Output the (x, y) coordinate of the center of the cell containing the given text.  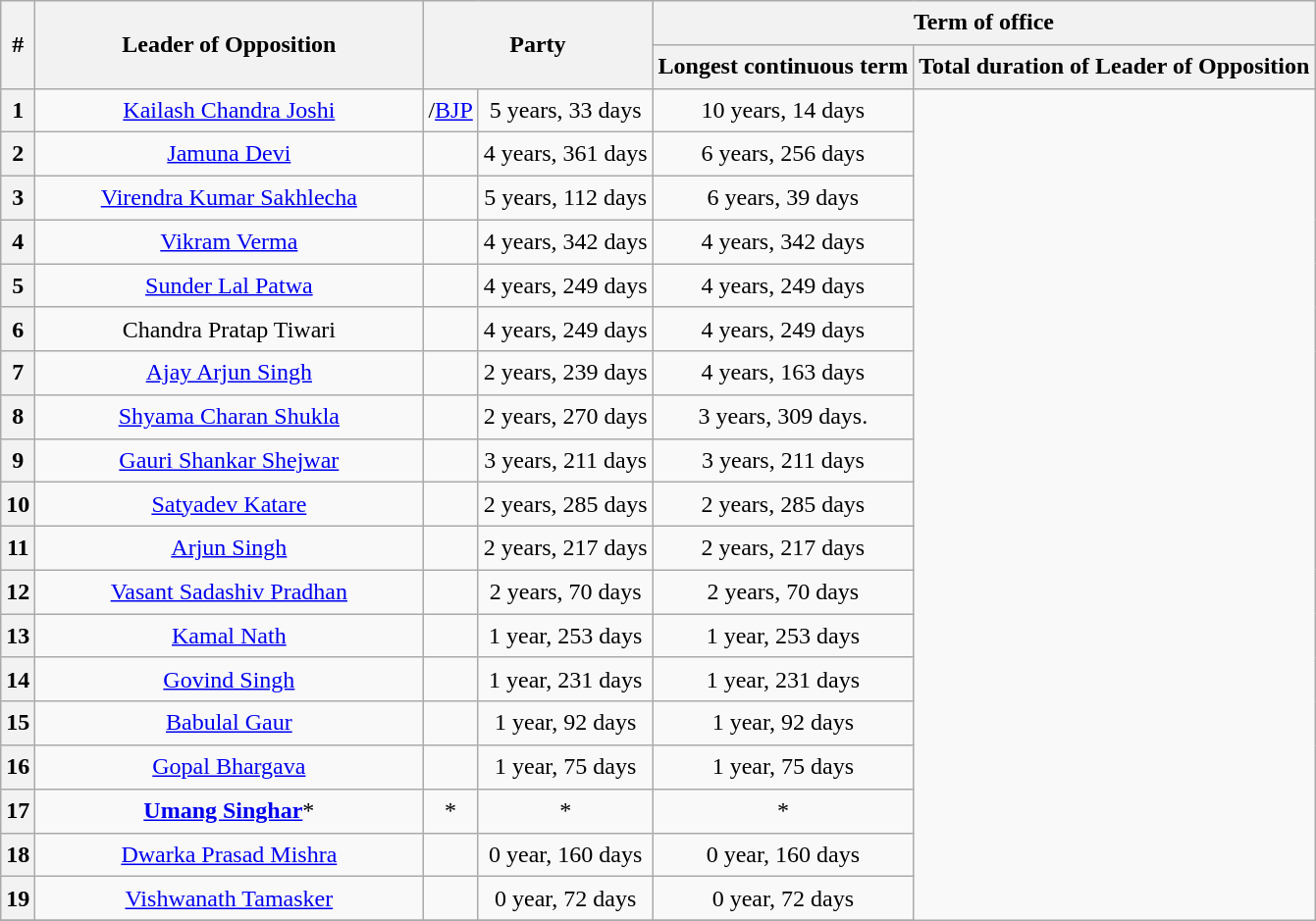
Umang Singhar* (230, 810)
Ajay Arjun Singh (230, 373)
2 years, 270 days (565, 418)
17 (18, 810)
15 (18, 724)
Chandra Pratap Tiwari (230, 330)
# (18, 45)
5 years, 112 days (565, 198)
4 years, 361 days (565, 155)
6 years, 256 days (783, 155)
Babulal Gaur (230, 724)
Satyadev Katare (230, 504)
/BJP (450, 110)
14 (18, 679)
13 (18, 636)
Kamal Nath (230, 636)
16 (18, 767)
4 years, 163 days (783, 373)
3 (18, 198)
9 (18, 461)
10 years, 14 days (783, 110)
18 (18, 855)
Virendra Kumar Sakhlecha (230, 198)
3 years, 309 days. (783, 418)
5 (18, 286)
7 (18, 373)
5 years, 33 days (565, 110)
Gauri Shankar Shejwar (230, 461)
Gopal Bhargava (230, 767)
Vikram Verma (230, 241)
4 (18, 241)
Sunder Lal Patwa (230, 286)
2 (18, 155)
2 years, 239 days (565, 373)
Jamuna Devi (230, 155)
Party (538, 45)
Vasant Sadashiv Pradhan (230, 592)
12 (18, 592)
Govind Singh (230, 679)
Dwarka Prasad Mishra (230, 855)
Kailash Chandra Joshi (230, 110)
Longest continuous term (783, 67)
Arjun Singh (230, 549)
Term of office (983, 24)
11 (18, 549)
19 (18, 898)
8 (18, 418)
Vishwanath Tamasker (230, 898)
6 (18, 330)
Shyama Charan Shukla (230, 418)
1 (18, 110)
6 years, 39 days (783, 198)
Total duration of Leader of Opposition (1115, 67)
10 (18, 504)
Leader of Opposition (230, 45)
